Output the [X, Y] coordinate of the center of the cell containing the given text.  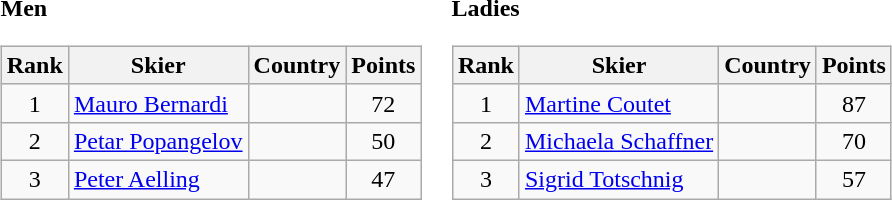
Sigrid Totschnig [618, 179]
Petar Popangelov [158, 141]
Michaela Schaffner [618, 141]
72 [384, 103]
57 [854, 179]
50 [384, 141]
70 [854, 141]
47 [384, 179]
Peter Aelling [158, 179]
87 [854, 103]
Martine Coutet [618, 103]
Mauro Bernardi [158, 103]
